Provide the [x, y] coordinate of the cell's center where the given text is located.  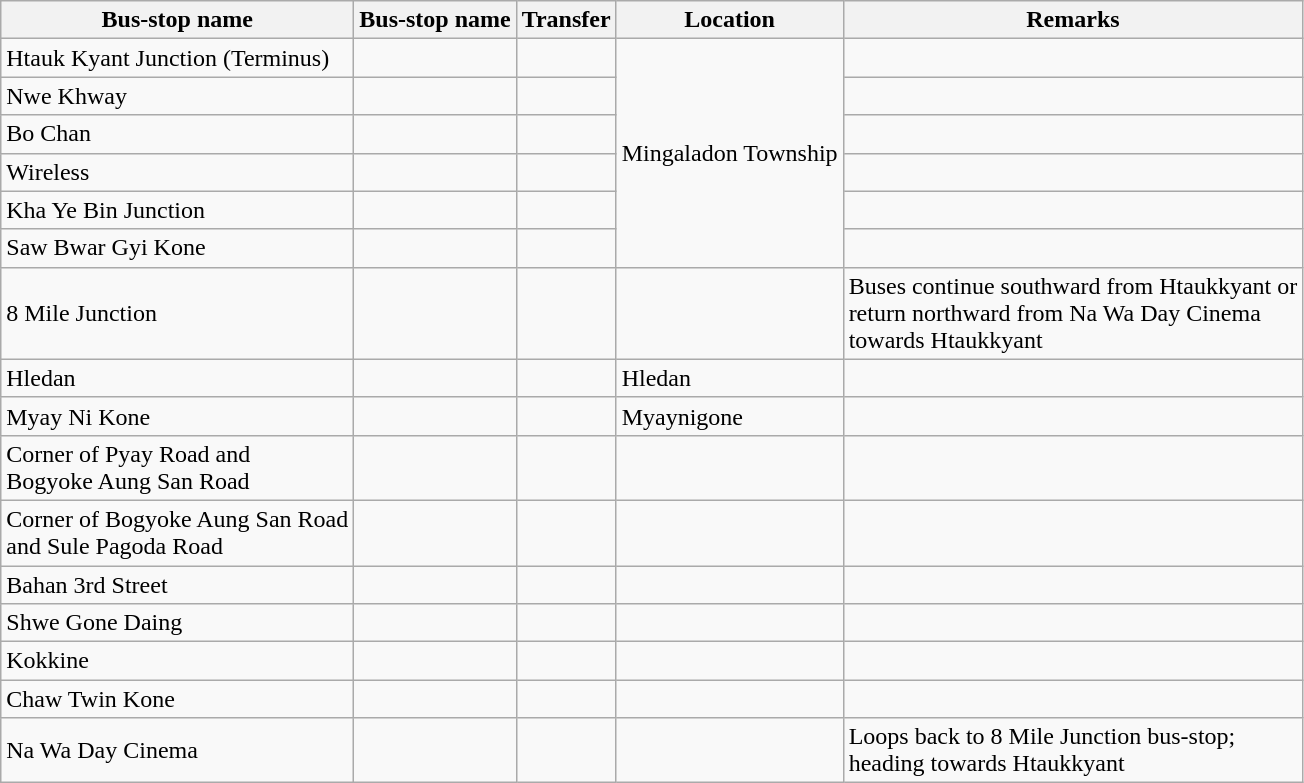
Loops back to 8 Mile Junction bus-stop;heading towards Htaukkyant [1073, 750]
Buses continue southward from Htaukkyant orreturn northward from Na Wa Day Cinematowards Htaukkyant [1073, 313]
Remarks [1073, 20]
Myay Ni Kone [178, 416]
Htauk Kyant Junction (Terminus) [178, 58]
Corner of Pyay Road andBogyoke Aung San Road [178, 468]
Na Wa Day Cinema [178, 750]
Location [730, 20]
Myaynigone [730, 416]
Chaw Twin Kone [178, 699]
Kha Ye Bin Junction [178, 210]
8 Mile Junction [178, 313]
Kokkine [178, 661]
Wireless [178, 172]
Bahan 3rd Street [178, 585]
Corner of Bogyoke Aung San Roadand Sule Pagoda Road [178, 532]
Nwe Khway [178, 96]
Mingaladon Township [730, 153]
Bo Chan [178, 134]
Saw Bwar Gyi Kone [178, 248]
Transfer [566, 20]
Shwe Gone Daing [178, 623]
